Identify which cell holds the provided text, then report its [X, Y] central coordinate. 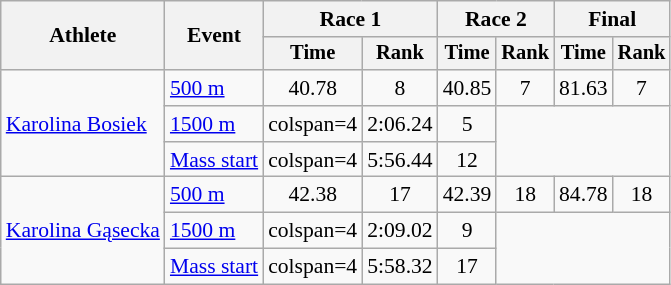
2:09.02 [400, 231]
42.38 [312, 195]
Race 1 [350, 19]
Karolina Gąsecka [83, 230]
5 [468, 124]
Event [214, 36]
40.85 [468, 88]
8 [400, 88]
Race 2 [496, 19]
40.78 [312, 88]
5:56.44 [400, 160]
84.78 [584, 195]
5:58.32 [400, 267]
Final [612, 19]
81.63 [584, 88]
Athlete [83, 36]
12 [468, 160]
2:06.24 [400, 124]
9 [468, 231]
Karolina Bosiek [83, 124]
42.39 [468, 195]
